Capture the cell that displays the provided text and extract its [X, Y] central coordinate. 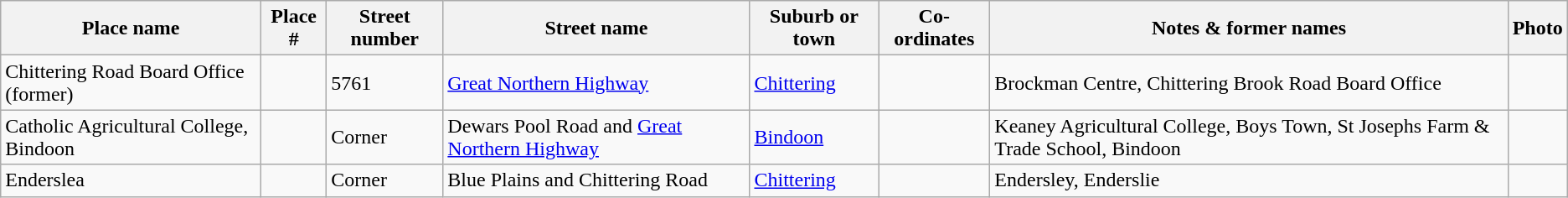
5761 [385, 82]
Place name [131, 29]
Street name [596, 29]
Brockman Centre, Chittering Brook Road Board Office [1249, 82]
Great Northern Highway [596, 82]
Enderslea [131, 180]
Place # [294, 29]
Bindoon [814, 138]
Street number [385, 29]
Catholic Agricultural College, Bindoon [131, 138]
Keaney Agricultural College, Boys Town, St Josephs Farm & Trade School, Bindoon [1249, 138]
Notes & former names [1249, 29]
Endersley, Enderslie [1249, 180]
Chittering Road Board Office (former) [131, 82]
Blue Plains and Chittering Road [596, 180]
Suburb or town [814, 29]
Co-ordinates [935, 29]
Photo [1538, 29]
Dewars Pool Road and Great Northern Highway [596, 138]
